Search for the cell housing the specified text and yield its [x, y] center coordinate. 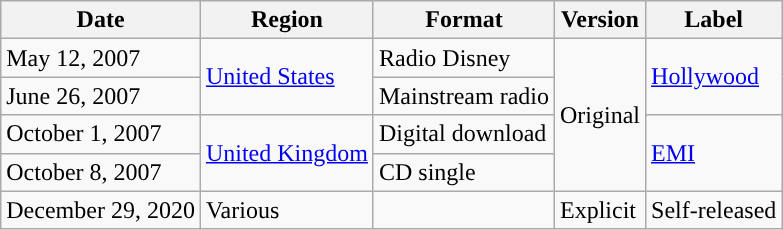
United Kingdom [286, 153]
Hollywood [714, 77]
Original [600, 115]
June 26, 2007 [101, 96]
Date [101, 20]
Format [464, 20]
EMI [714, 153]
Region [286, 20]
CD single [464, 172]
Radio Disney [464, 58]
Mainstream radio [464, 96]
October 1, 2007 [101, 134]
December 29, 2020 [101, 210]
Explicit [600, 210]
Various [286, 210]
Version [600, 20]
May 12, 2007 [101, 58]
October 8, 2007 [101, 172]
United States [286, 77]
Self-released [714, 210]
Digital download [464, 134]
Label [714, 20]
